Return [x, y] of the center of cell containing provided text 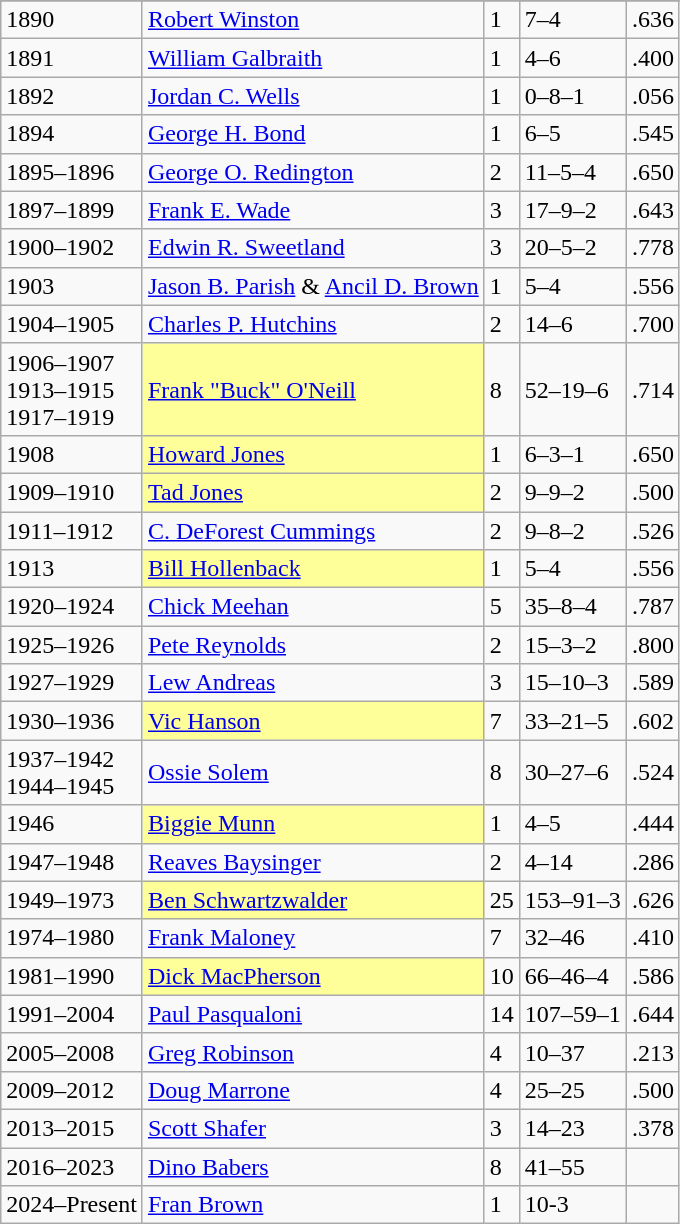
Paul Pasqualoni [313, 1014]
Ossie Solem [313, 772]
1900–1902 [72, 248]
10 [502, 976]
.056 [652, 96]
William Galbraith [313, 58]
George O. Redington [313, 172]
.378 [652, 1128]
.636 [652, 20]
.800 [652, 645]
15–10–3 [572, 683]
1892 [72, 96]
Biggie Munn [313, 824]
2005–2008 [72, 1052]
2016–2023 [72, 1167]
Howard Jones [313, 454]
25 [502, 900]
2024–Present [72, 1205]
.778 [652, 248]
1909–1910 [72, 492]
1930–1936 [72, 721]
14 [502, 1014]
1947–1948 [72, 862]
1974–1980 [72, 938]
66–46–4 [572, 976]
1894 [72, 134]
1949–1973 [72, 900]
.626 [652, 900]
1911–1912 [72, 531]
.526 [652, 531]
1920–1924 [72, 607]
Frank E. Wade [313, 210]
20–5–2 [572, 248]
35–8–4 [572, 607]
1927–1929 [72, 683]
14–6 [572, 324]
C. DeForest Cummings [313, 531]
30–27–6 [572, 772]
Frank Maloney [313, 938]
2009–2012 [72, 1090]
153–91–3 [572, 900]
0–8–1 [572, 96]
Lew Andreas [313, 683]
Fran Brown [313, 1205]
.644 [652, 1014]
Dino Babers [313, 1167]
1913 [72, 569]
1925–1926 [72, 645]
.589 [652, 683]
Doug Marrone [313, 1090]
25–25 [572, 1090]
10–37 [572, 1052]
4–14 [572, 862]
41–55 [572, 1167]
33–21–5 [572, 721]
Edwin R. Sweetland [313, 248]
52–19–6 [572, 389]
.545 [652, 134]
Charles P. Hutchins [313, 324]
7–4 [572, 20]
Dick MacPherson [313, 976]
Jason B. Parish & Ancil D. Brown [313, 286]
Robert Winston [313, 20]
Vic Hanson [313, 721]
10-3 [572, 1205]
.444 [652, 824]
2013–2015 [72, 1128]
4–6 [572, 58]
1991–2004 [72, 1014]
.787 [652, 607]
5 [502, 607]
.602 [652, 721]
Greg Robinson [313, 1052]
Reaves Baysinger [313, 862]
4–5 [572, 824]
1903 [72, 286]
.700 [652, 324]
9–8–2 [572, 531]
Scott Shafer [313, 1128]
15–3–2 [572, 645]
1906–19071913–19151917–1919 [72, 389]
14–23 [572, 1128]
9–9–2 [572, 492]
Tad Jones [313, 492]
1891 [72, 58]
1895–1896 [72, 172]
1890 [72, 20]
11–5–4 [572, 172]
6–5 [572, 134]
Jordan C. Wells [313, 96]
1937–19421944–1945 [72, 772]
Ben Schwartzwalder [313, 900]
.524 [652, 772]
.714 [652, 389]
1908 [72, 454]
.643 [652, 210]
Chick Meehan [313, 607]
32–46 [572, 938]
.400 [652, 58]
.213 [652, 1052]
George H. Bond [313, 134]
17–9–2 [572, 210]
.586 [652, 976]
1904–1905 [72, 324]
Pete Reynolds [313, 645]
.410 [652, 938]
Frank "Buck" O'Neill [313, 389]
Bill Hollenback [313, 569]
107–59–1 [572, 1014]
1981–1990 [72, 976]
6–3–1 [572, 454]
1946 [72, 824]
.286 [652, 862]
1897–1899 [72, 210]
